Extract the (x, y) coordinate from the center of the cell holding the provided text.  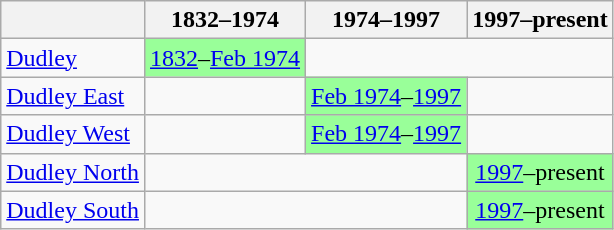
Dudley West (73, 134)
1832–Feb 1974 (224, 58)
Dudley East (73, 96)
1832–1974 (224, 20)
1974–1997 (386, 20)
Dudley North (73, 172)
Dudley (73, 58)
Dudley South (73, 210)
